From the cell containing the given text, extract its center point as (x, y) coordinate. 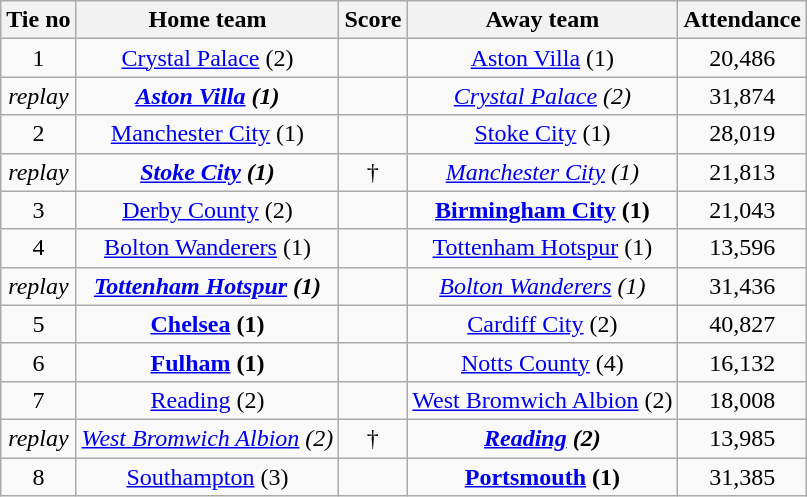
13,985 (742, 438)
6 (38, 362)
Attendance (742, 20)
Fulham (1) (208, 362)
Away team (542, 20)
Score (373, 20)
21,813 (742, 172)
13,596 (742, 248)
8 (38, 477)
Southampton (3) (208, 477)
7 (38, 400)
4 (38, 248)
Birmingham City (1) (542, 210)
3 (38, 210)
28,019 (742, 134)
Cardiff City (2) (542, 324)
18,008 (742, 400)
2 (38, 134)
Tie no (38, 20)
31,385 (742, 477)
21,043 (742, 210)
31,436 (742, 286)
20,486 (742, 58)
5 (38, 324)
1 (38, 58)
Chelsea (1) (208, 324)
Derby County (2) (208, 210)
31,874 (742, 96)
Home team (208, 20)
Notts County (4) (542, 362)
16,132 (742, 362)
Portsmouth (1) (542, 477)
40,827 (742, 324)
